Output the (x, y) coordinate of the center of the cell containing the given text.  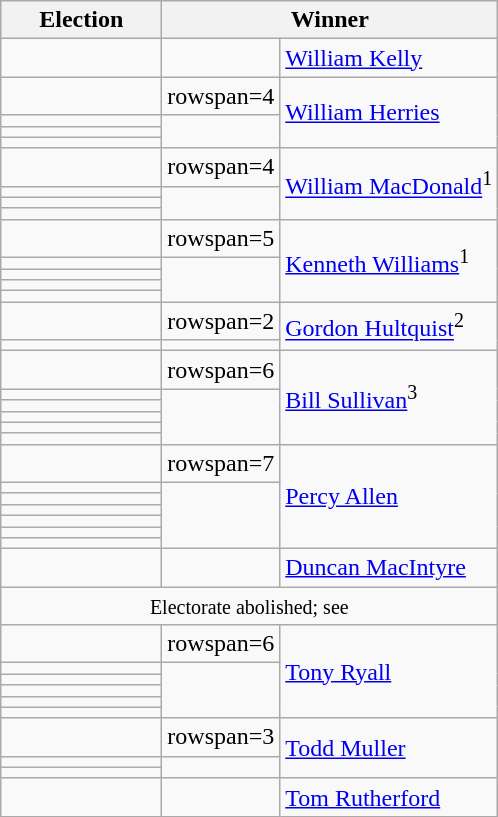
Percy Allen (389, 496)
William Herries (389, 112)
Gordon Hultquist2 (389, 326)
rowspan=7 (221, 463)
Todd Muller (389, 748)
Electorate abolished; see (250, 606)
rowspan=5 (221, 238)
Kenneth Williams1 (389, 260)
Tom Rutherford (389, 797)
rowspan=3 (221, 737)
Winner (330, 20)
William MacDonald1 (389, 184)
Tony Ryall (389, 672)
Bill Sullivan3 (389, 398)
Duncan MacIntyre (389, 568)
Election (82, 20)
William Kelly (389, 58)
rowspan=2 (221, 321)
